From the cell containing the given text, extract its center point as (X, Y) coordinate. 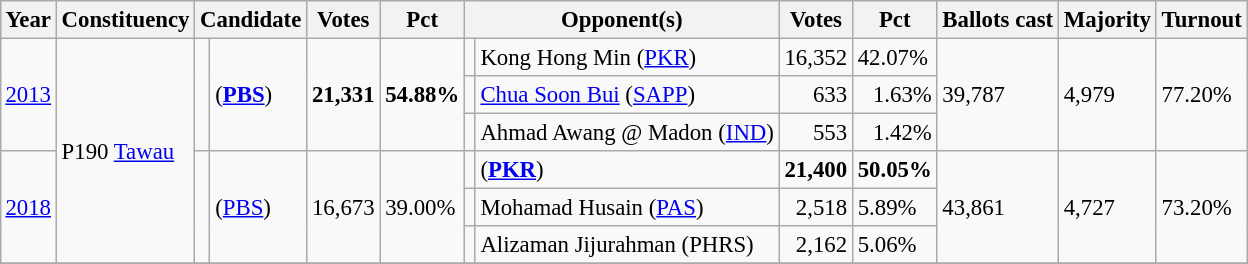
5.06% (894, 245)
Ahmad Awang @ Madon (IND) (627, 133)
77.20% (1202, 94)
54.88% (422, 94)
P190 Tawau (125, 151)
39.00% (422, 208)
4,727 (1107, 208)
4,979 (1107, 94)
21,331 (344, 94)
73.20% (1202, 208)
Kong Hong Min (PKR) (627, 57)
5.89% (894, 208)
553 (816, 133)
16,673 (344, 208)
Chua Soon Bui (SAPP) (627, 95)
42.07% (894, 57)
1.42% (894, 133)
Majority (1107, 20)
1.63% (894, 95)
Mohamad Husain (PAS) (627, 208)
2,518 (816, 208)
Turnout (1202, 20)
16,352 (816, 57)
2,162 (816, 245)
39,787 (998, 94)
Ballots cast (998, 20)
(PKR) (627, 170)
Constituency (125, 20)
50.05% (894, 170)
Candidate (251, 20)
Year (28, 20)
21,400 (816, 170)
Opponent(s) (622, 20)
43,861 (998, 208)
633 (816, 95)
Alizaman Jijurahman (PHRS) (627, 245)
2018 (28, 208)
2013 (28, 94)
